Output the (X, Y) coordinate of the center of the cell containing the given text.  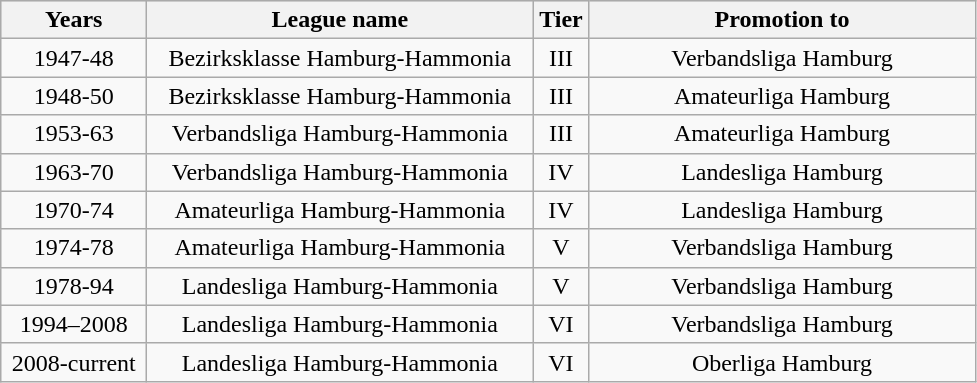
League name (340, 20)
2008-current (74, 362)
1947-48 (74, 58)
1948-50 (74, 96)
1970-74 (74, 210)
1974-78 (74, 248)
Promotion to (782, 20)
1963-70 (74, 172)
1978-94 (74, 286)
Tier (561, 20)
1953-63 (74, 134)
Years (74, 20)
Oberliga Hamburg (782, 362)
1994–2008 (74, 324)
